For the text-containing cell, return its midpoint in (x, y) coordinate format. 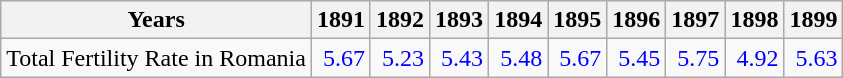
Total Fertility Rate in Romania (156, 58)
1894 (518, 20)
5.75 (696, 58)
1892 (400, 20)
4.92 (754, 58)
1891 (340, 20)
5.48 (518, 58)
Years (156, 20)
1895 (578, 20)
1898 (754, 20)
1897 (696, 20)
5.43 (460, 58)
1896 (636, 20)
1893 (460, 20)
5.45 (636, 58)
5.63 (814, 58)
1899 (814, 20)
5.23 (400, 58)
